For the text-containing cell, return its midpoint in (X, Y) coordinate format. 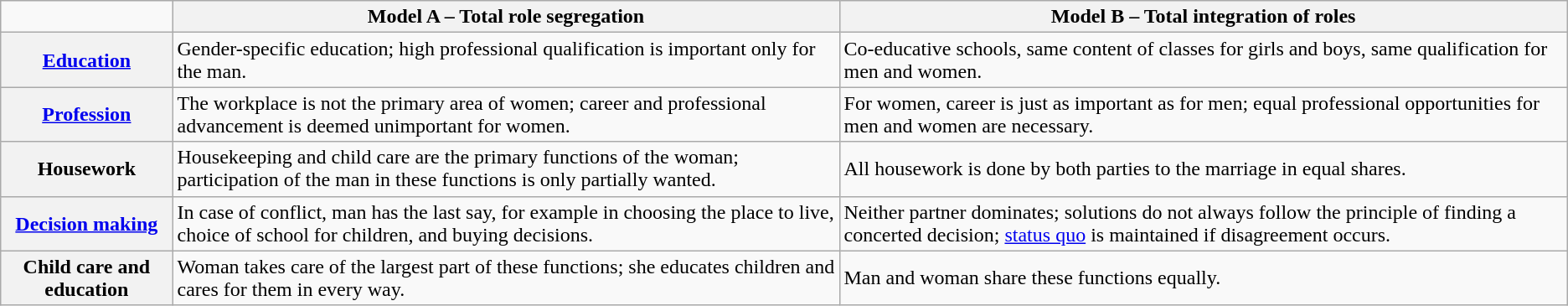
Model B – Total integration of roles (1203, 17)
The workplace is not the primary area of women; career and professional advancement is deemed unimportant for women. (506, 114)
Decision making (87, 223)
Education (87, 60)
Model A – Total role segregation (506, 17)
Co-educative schools, same content of classes for girls and boys, same qualification for men and women. (1203, 60)
Housekeeping and child care are the primary functions of the woman; participation of the man in these functions is only partially wanted. (506, 169)
Man and woman share these functions equally. (1203, 278)
Profession (87, 114)
Child care and education (87, 278)
For women, career is just as important as for men; equal professional opportunities for men and women are necessary. (1203, 114)
In case of conflict, man has the last say, for example in choosing the place to live, choice of school for children, and buying decisions. (506, 223)
Woman takes care of the largest part of these functions; she educates children and cares for them in every way. (506, 278)
All housework is done by both parties to the marriage in equal shares. (1203, 169)
Housework (87, 169)
Gender-specific education; high professional qualification is important only for the man. (506, 60)
